Provide the [X, Y] coordinate of the cell's center where the given text is located.  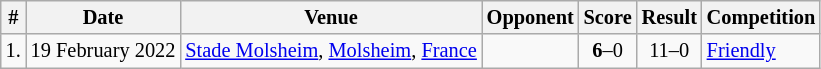
Venue [330, 17]
6–0 [608, 51]
Score [608, 17]
Date [104, 17]
Friendly [761, 51]
1. [14, 51]
11–0 [670, 51]
Result [670, 17]
Stade Molsheim, Molsheim, France [330, 51]
Opponent [530, 17]
19 February 2022 [104, 51]
# [14, 17]
Competition [761, 17]
